From the cell containing the given text, extract its center point as [X, Y] coordinate. 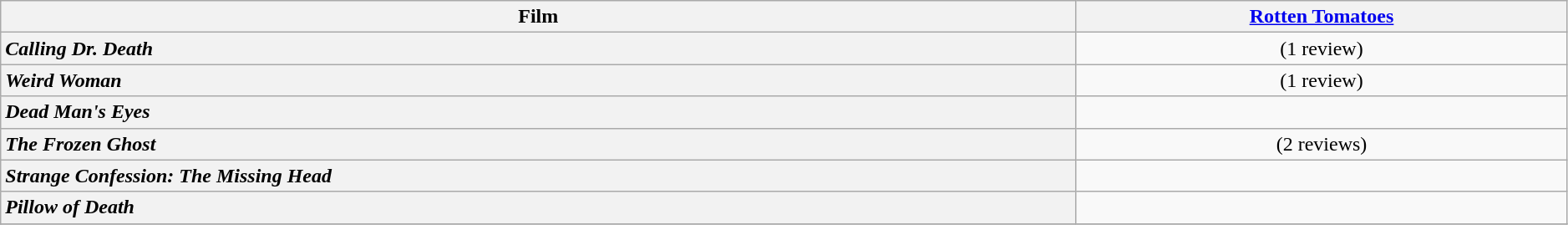
Rotten Tomatoes [1322, 17]
Dead Man's Eyes [538, 112]
Film [538, 17]
Pillow of Death [538, 207]
(2 reviews) [1322, 144]
Weird Woman [538, 80]
The Frozen Ghost [538, 144]
Calling Dr. Death [538, 49]
Strange Confession: The Missing Head [538, 176]
